Return (x, y) of the center of cell containing provided text 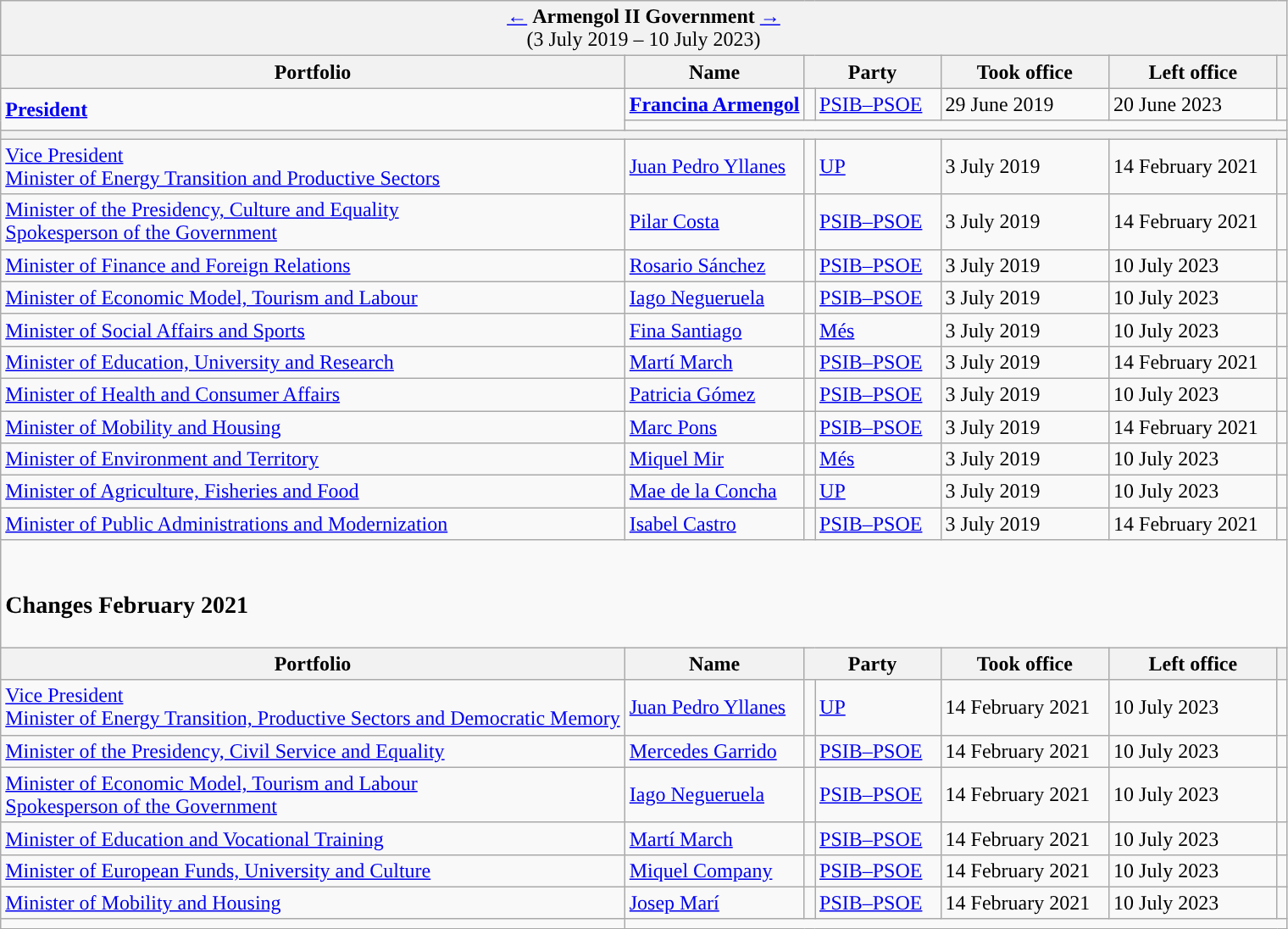
20 June 2023 (1193, 104)
Minister of the Presidency, Culture and EqualitySpokesperson of the Government (313, 222)
Minister of European Funds, University and Culture (313, 871)
Vice PresidentMinister of Energy Transition and Productive Sectors (313, 166)
Minister of Agriculture, Fisheries and Food (313, 492)
Minister of Economic Model, Tourism and Labour (313, 298)
President (313, 108)
Mercedes Garrido (714, 751)
Fina Santiago (714, 330)
Vice PresidentMinister of Energy Transition, Productive Sectors and Democratic Memory (313, 707)
Francina Armengol (714, 104)
Minister of Social Affairs and Sports (313, 330)
Miquel Mir (714, 459)
Patricia Gómez (714, 394)
Mae de la Concha (714, 492)
Marc Pons (714, 426)
Minister of Finance and Foreign Relations (313, 265)
Minister of the Presidency, Civil Service and Equality (313, 751)
Pilar Costa (714, 222)
Minister of Education and Vocational Training (313, 838)
Rosario Sánchez (714, 265)
← Armengol II Government →(3 July 2019 – 10 July 2023) (644, 29)
Miquel Company (714, 871)
Minister of Education, University and Research (313, 362)
Minister of Public Administrations and Modernization (313, 524)
Minister of Health and Consumer Affairs (313, 394)
Minister of Economic Model, Tourism and LabourSpokesperson of the Government (313, 795)
Changes February 2021 (644, 593)
Minister of Environment and Territory (313, 459)
29 June 2019 (1025, 104)
Josep Marí (714, 903)
Isabel Castro (714, 524)
